Search for the cell housing the specified text and yield its [x, y] center coordinate. 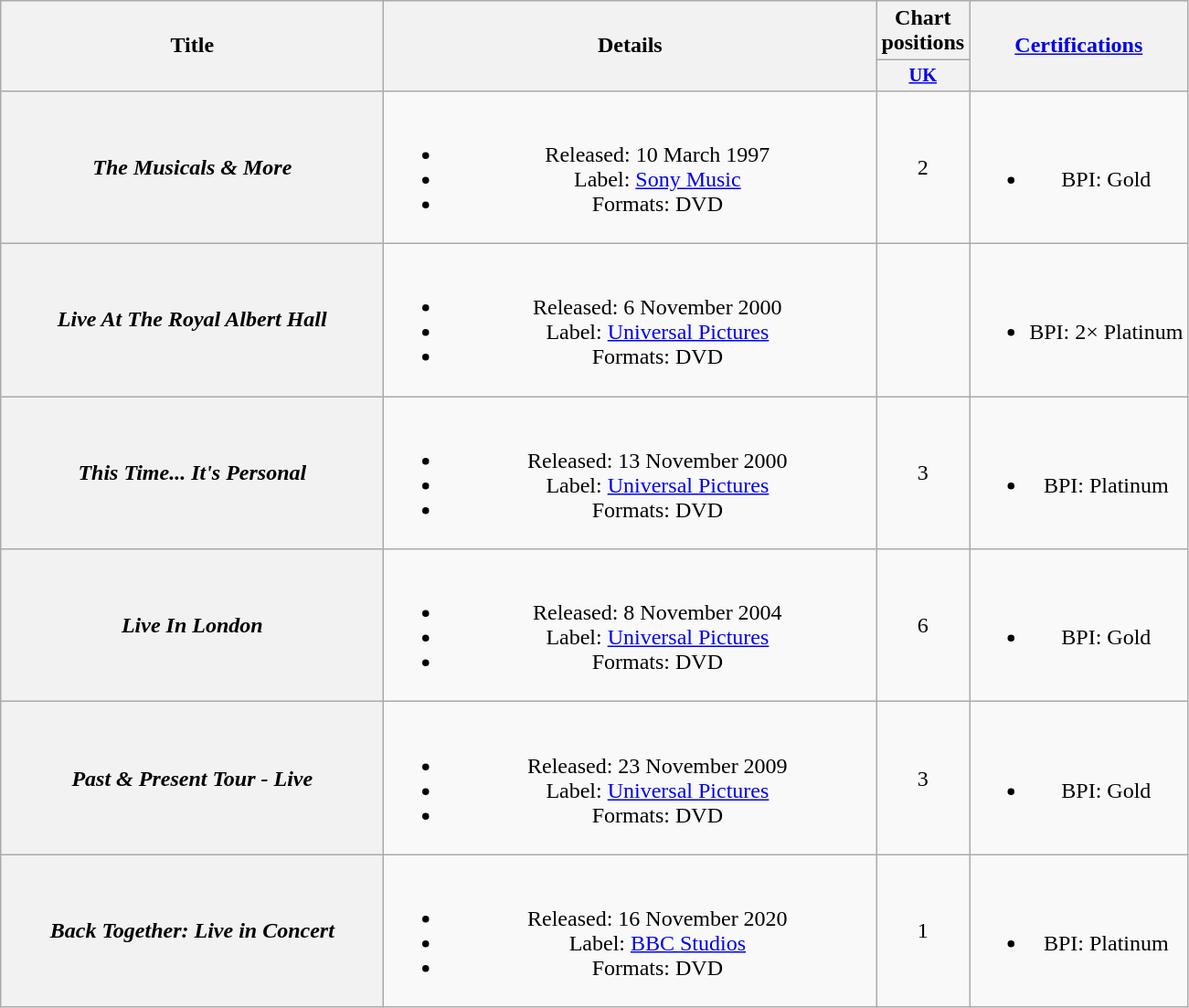
Live In London [192, 625]
Certifications [1078, 46]
Back Together: Live in Concert [192, 930]
Released: 6 November 2000Label: Universal PicturesFormats: DVD [631, 320]
Details [631, 46]
Past & Present Tour - Live [192, 779]
Released: 10 March 1997Label: Sony MusicFormats: DVD [631, 166]
Released: 8 November 2004Label: Universal PicturesFormats: DVD [631, 625]
Title [192, 46]
Chart positions [923, 31]
BPI: 2× Platinum [1078, 320]
Released: 23 November 2009Label: Universal PicturesFormats: DVD [631, 779]
UK [923, 76]
1 [923, 930]
Released: 13 November 2000Label: Universal PicturesFormats: DVD [631, 473]
The Musicals & More [192, 166]
6 [923, 625]
Live At The Royal Albert Hall [192, 320]
2 [923, 166]
Released: 16 November 2020Label: BBC StudiosFormats: DVD [631, 930]
This Time... It's Personal [192, 473]
